Return [x, y] of the center of cell containing provided text 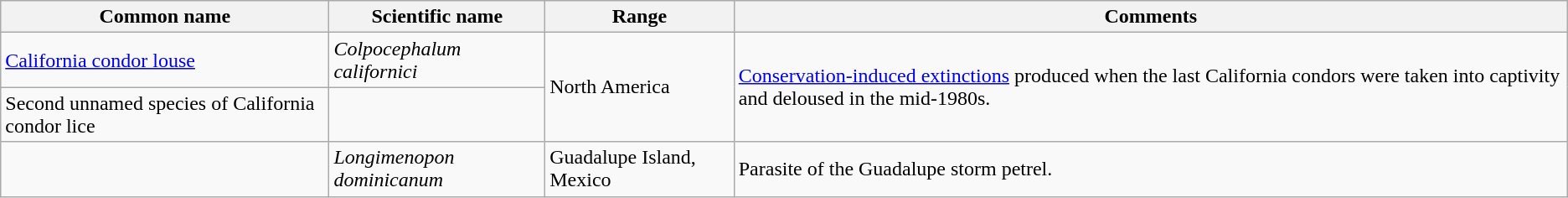
Colpocephalum californici [437, 60]
Scientific name [437, 17]
Comments [1151, 17]
Second unnamed species of California condor lice [165, 114]
Parasite of the Guadalupe storm petrel. [1151, 169]
Common name [165, 17]
Range [640, 17]
North America [640, 87]
Guadalupe Island, Mexico [640, 169]
Longimenopon dominicanum [437, 169]
Conservation-induced extinctions produced when the last California condors were taken into captivity and deloused in the mid-1980s. [1151, 87]
California condor louse [165, 60]
